Scan for the cell matching the given text and deliver its (X, Y) coordinate at center. 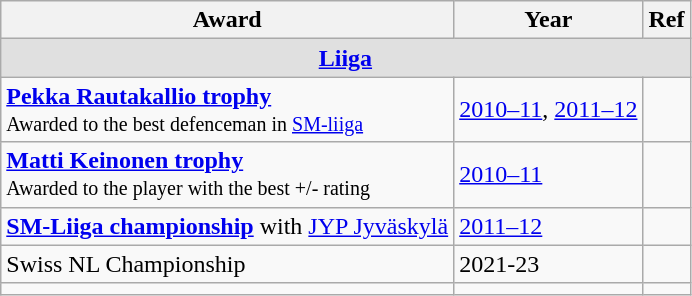
SM-Liiga championship with JYP Jyväskylä (228, 226)
Swiss NL Championship (228, 264)
2011–12 (548, 226)
Year (548, 20)
Ref (666, 20)
2021-23 (548, 264)
2010–11 (548, 174)
Pekka Rautakallio trophyAwarded to the best defenceman in SM-liiga (228, 110)
2010–11, 2011–12 (548, 110)
Liiga (346, 58)
Matti Keinonen trophyAwarded to the player with the best +/- rating (228, 174)
Award (228, 20)
